For the text-containing cell, return its midpoint in (x, y) coordinate format. 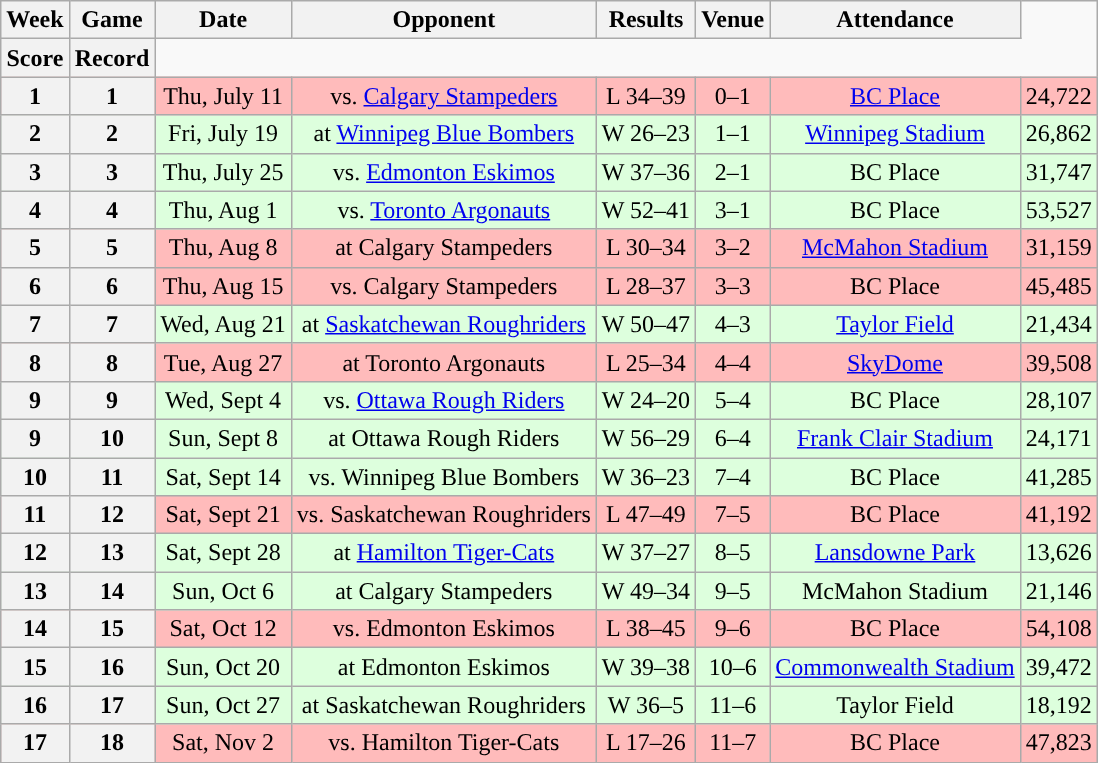
24,722 (1058, 96)
Thu, July 25 (223, 172)
W 39–38 (646, 667)
54,108 (1058, 629)
W 56–29 (646, 438)
Sun, Sept 8 (223, 438)
Sat, Oct 12 (223, 629)
Game (112, 20)
L 28–37 (646, 286)
vs. Ottawa Rough Riders (444, 400)
W 26–23 (646, 134)
L 47–49 (646, 515)
Wed, Aug 21 (223, 324)
vs. Hamilton Tiger-Cats (444, 743)
45,485 (1058, 286)
Sat, Sept 28 (223, 553)
at Winnipeg Blue Bombers (444, 134)
W 52–41 (646, 210)
L 25–34 (646, 362)
Thu, July 11 (223, 96)
Sun, Oct 20 (223, 667)
26,862 (1058, 134)
Score (35, 58)
Wed, Sept 4 (223, 400)
4–4 (733, 362)
at Edmonton Eskimos (444, 667)
28,107 (1058, 400)
Results (646, 20)
Lansdowne Park (895, 553)
24,171 (1058, 438)
21,146 (1058, 591)
Sat, Sept 14 (223, 477)
31,747 (1058, 172)
7–5 (733, 515)
41,192 (1058, 515)
W 50–47 (646, 324)
L 30–34 (646, 248)
11–6 (733, 705)
Thu, Aug 15 (223, 286)
0–1 (733, 96)
Venue (733, 20)
1–1 (733, 134)
6–4 (733, 438)
L 34–39 (646, 96)
Opponent (444, 20)
L 38–45 (646, 629)
3–1 (733, 210)
W 37–36 (646, 172)
2–1 (733, 172)
L 17–26 (646, 743)
Tue, Aug 27 (223, 362)
at Ottawa Rough Riders (444, 438)
21,434 (1058, 324)
Thu, Aug 8 (223, 248)
13,626 (1058, 553)
9–6 (733, 629)
Winnipeg Stadium (895, 134)
39,508 (1058, 362)
Week (35, 20)
47,823 (1058, 743)
Date (223, 20)
4–3 (733, 324)
vs. Winnipeg Blue Bombers (444, 477)
vs. Toronto Argonauts (444, 210)
Thu, Aug 1 (223, 210)
Record (112, 58)
Sat, Nov 2 (223, 743)
W 36–23 (646, 477)
Commonwealth Stadium (895, 667)
W 37–27 (646, 553)
at Hamilton Tiger-Cats (444, 553)
3–2 (733, 248)
11–7 (733, 743)
31,159 (1058, 248)
18 (112, 743)
18,192 (1058, 705)
W 49–34 (646, 591)
8–5 (733, 553)
Frank Clair Stadium (895, 438)
W 24–20 (646, 400)
W 36–5 (646, 705)
Fri, July 19 (223, 134)
53,527 (1058, 210)
5–4 (733, 400)
Sun, Oct 27 (223, 705)
3–3 (733, 286)
Sun, Oct 6 (223, 591)
at Toronto Argonauts (444, 362)
9–5 (733, 591)
39,472 (1058, 667)
Sat, Sept 21 (223, 515)
10–6 (733, 667)
41,285 (1058, 477)
7–4 (733, 477)
Attendance (895, 20)
SkyDome (895, 362)
vs. Saskatchewan Roughriders (444, 515)
